Return the [X, Y] coordinate for the center point of the cell that contains the specified text.  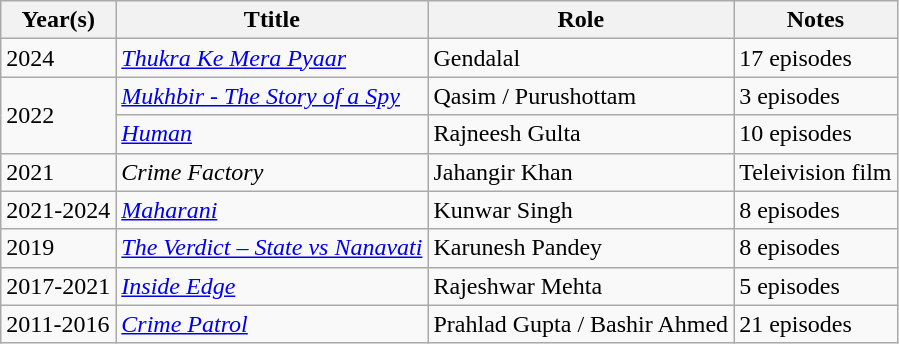
10 episodes [816, 134]
Karunesh Pandey [581, 248]
Notes [816, 20]
Ttitle [272, 20]
Crime Patrol [272, 324]
Kunwar Singh [581, 210]
2017-2021 [58, 286]
2019 [58, 248]
5 episodes [816, 286]
Crime Factory [272, 172]
Qasim / Purushottam [581, 96]
Jahangir Khan [581, 172]
2021 [58, 172]
Mukhbir - The Story of a Spy [272, 96]
The Verdict – State vs Nanavati [272, 248]
2021-2024 [58, 210]
Rajneesh Gulta [581, 134]
Role [581, 20]
Maharani [272, 210]
3 episodes [816, 96]
Teleivision film [816, 172]
2024 [58, 58]
2022 [58, 115]
Inside Edge [272, 286]
Human [272, 134]
17 episodes [816, 58]
21 episodes [816, 324]
Rajeshwar Mehta [581, 286]
Year(s) [58, 20]
Prahlad Gupta / Bashir Ahmed [581, 324]
Gendalal [581, 58]
Thukra Ke Mera Pyaar [272, 58]
2011-2016 [58, 324]
